Capture the cell that displays the provided text and extract its (X, Y) central coordinate. 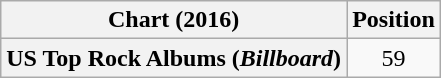
59 (394, 58)
Chart (2016) (174, 20)
US Top Rock Albums (Billboard) (174, 58)
Position (394, 20)
